Provide the (X, Y) coordinate of the cell's center where the given text is located.  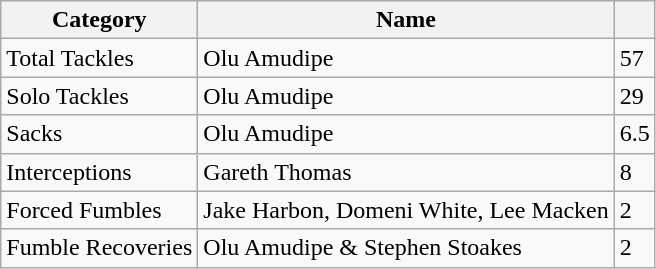
Jake Harbon, Domeni White, Lee Macken (406, 210)
Category (100, 20)
Name (406, 20)
8 (634, 172)
Olu Amudipe & Stephen Stoakes (406, 248)
Interceptions (100, 172)
Sacks (100, 134)
6.5 (634, 134)
Fumble Recoveries (100, 248)
Forced Fumbles (100, 210)
29 (634, 96)
Solo Tackles (100, 96)
Total Tackles (100, 58)
57 (634, 58)
Gareth Thomas (406, 172)
